From the cell containing the given text, extract its center point as (X, Y) coordinate. 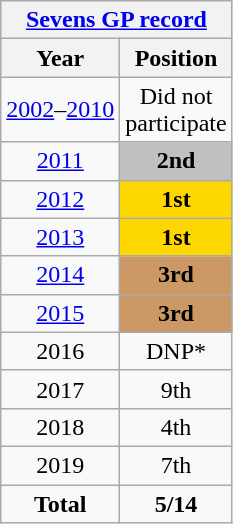
2019 (60, 465)
2015 (60, 313)
2014 (60, 275)
9th (176, 389)
4th (176, 427)
2002–2010 (60, 110)
2013 (60, 237)
2017 (60, 389)
Total (60, 503)
7th (176, 465)
Sevens GP record (116, 20)
Year (60, 58)
2011 (60, 161)
2nd (176, 161)
DNP* (176, 351)
2016 (60, 351)
Position (176, 58)
2018 (60, 427)
2012 (60, 199)
5/14 (176, 503)
Did not participate (176, 110)
